Identify which cell holds the provided text, then report its [x, y] central coordinate. 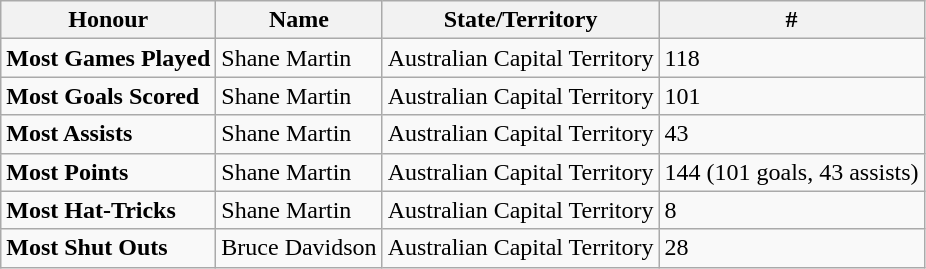
28 [792, 248]
# [792, 20]
Honour [108, 20]
Name [299, 20]
43 [792, 134]
Most Assists [108, 134]
Most Points [108, 172]
Most Games Played [108, 58]
State/Territory [520, 20]
144 (101 goals, 43 assists) [792, 172]
101 [792, 96]
Most Hat-Tricks [108, 210]
Most Goals Scored [108, 96]
Most Shut Outs [108, 248]
Bruce Davidson [299, 248]
8 [792, 210]
118 [792, 58]
